Find where the given text appears and provide that cell's center as (x, y) coordinate. 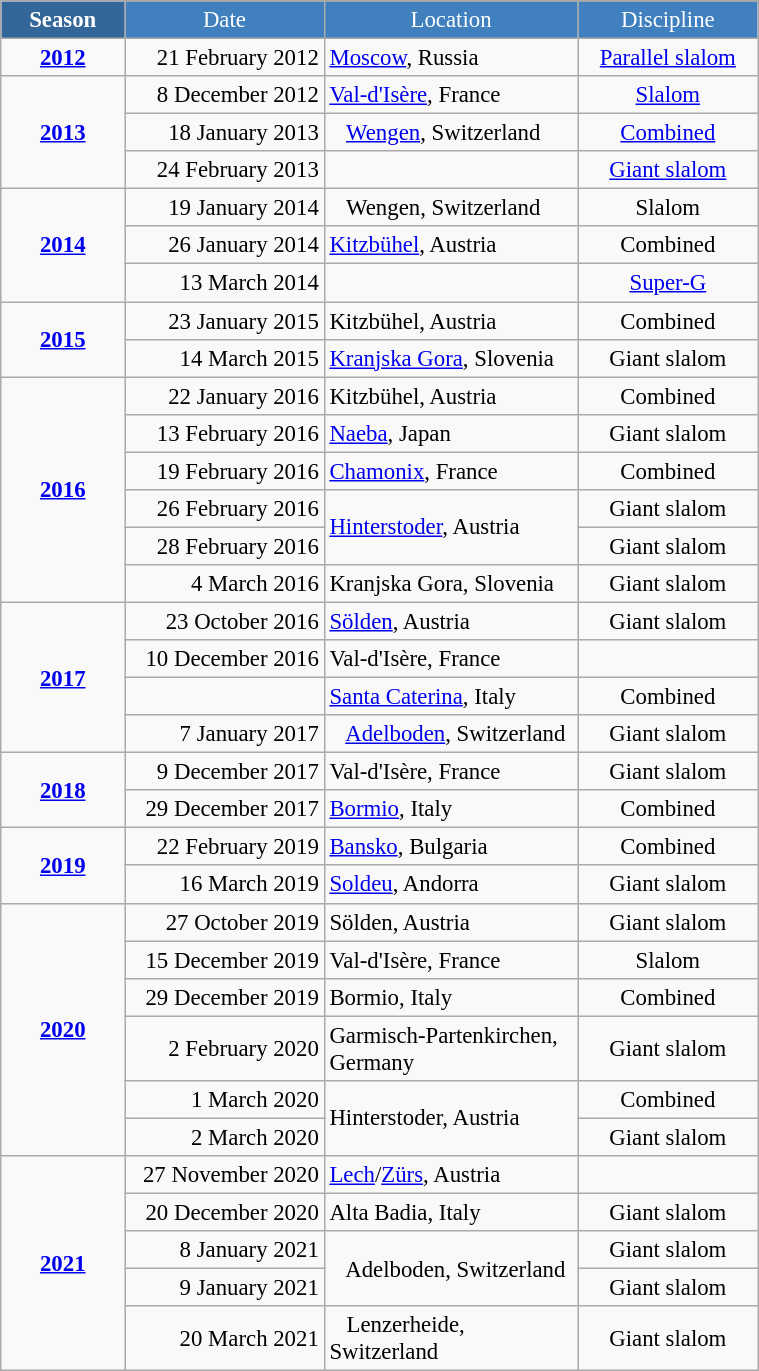
Discipline (668, 20)
2015 (63, 340)
2013 (63, 132)
Season (63, 20)
26 February 2016 (224, 509)
21 February 2012 (224, 58)
29 December 2017 (224, 809)
26 January 2014 (224, 245)
Moscow, Russia (451, 58)
2012 (63, 58)
Garmisch-Partenkirchen, Germany (451, 1048)
2 February 2020 (224, 1048)
19 February 2016 (224, 471)
Chamonix, France (451, 471)
18 January 2013 (224, 133)
Location (451, 20)
2019 (63, 866)
Naeba, Japan (451, 433)
22 February 2019 (224, 847)
13 March 2014 (224, 283)
13 February 2016 (224, 433)
4 March 2016 (224, 584)
28 February 2016 (224, 546)
2017 (63, 677)
8 December 2012 (224, 95)
27 October 2019 (224, 922)
2021 (63, 1264)
14 March 2015 (224, 358)
29 December 2019 (224, 997)
15 December 2019 (224, 960)
Alta Badia, Italy (451, 1212)
2020 (63, 1030)
1 March 2020 (224, 1100)
16 March 2019 (224, 885)
27 November 2020 (224, 1175)
2014 (63, 246)
Lenzerheide, Switzerland (451, 1338)
2 March 2020 (224, 1137)
7 January 2017 (224, 734)
Soldeu, Andorra (451, 885)
20 March 2021 (224, 1338)
10 December 2016 (224, 659)
22 January 2016 (224, 396)
20 December 2020 (224, 1212)
2018 (63, 790)
23 October 2016 (224, 621)
2016 (63, 490)
8 January 2021 (224, 1250)
Parallel slalom (668, 58)
19 January 2014 (224, 208)
Bansko, Bulgaria (451, 847)
Santa Caterina, Italy (451, 697)
Super-G (668, 283)
24 February 2013 (224, 170)
Date (224, 20)
23 January 2015 (224, 321)
9 January 2021 (224, 1288)
Lech/Zürs, Austria (451, 1175)
9 December 2017 (224, 772)
